Detect which cell encompasses the target text, then output its [x, y] center coordinate. 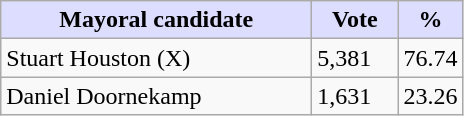
Mayoral candidate [156, 20]
23.26 [430, 96]
1,631 [355, 96]
5,381 [355, 58]
% [430, 20]
Daniel Doornekamp [156, 96]
Stuart Houston (X) [156, 58]
Vote [355, 20]
76.74 [430, 58]
